Return the [x, y] coordinate for the center point of the cell that contains the specified text.  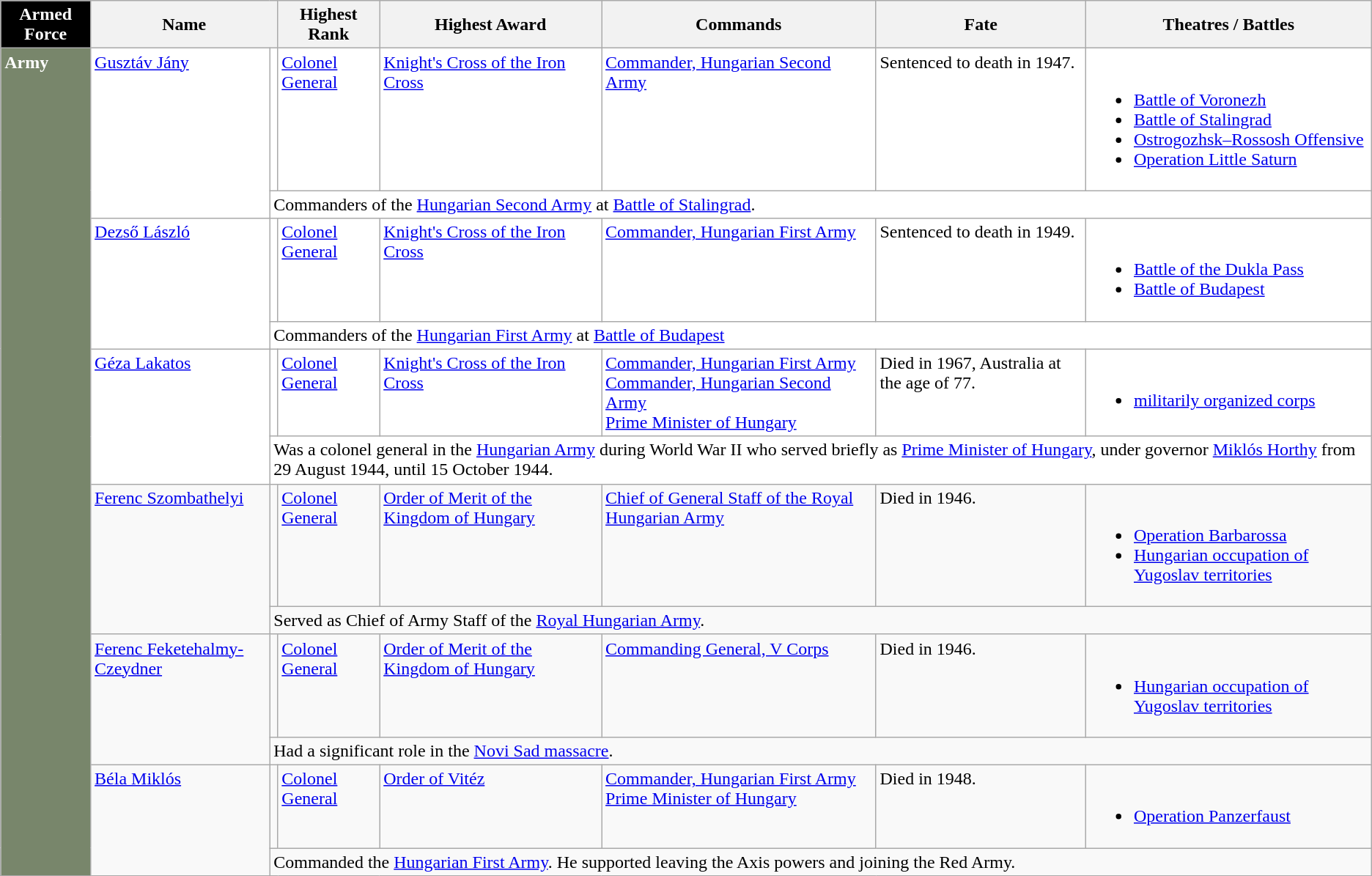
Commanded the Hungarian First Army. He supported leaving the Axis powers and joining the Red Army. [821, 861]
Commander, Hungarian First ArmyPrime Minister of Hungary [739, 806]
Operation Panzerfaust [1228, 806]
Gusztáv Jány [180, 133]
Hungarian occupation of Yugoslav territories [1228, 685]
Battle of VoronezhBattle of StalingradOstrogozhsk–Rossosh OffensiveOperation Little Saturn [1228, 119]
Served as Chief of Army Staff of the Royal Hungarian Army. [821, 620]
Highest Rank [328, 25]
Sentenced to death in 1947. [981, 119]
Chief of General Staff of the Royal Hungarian Army [739, 545]
Order of Vitéz [491, 806]
Name [185, 25]
Died in 1948. [981, 806]
Commanding General, V Corps [739, 685]
Sentenced to death in 1949. [981, 270]
Highest Award [491, 25]
Ferenc Szombathelyi [180, 559]
Army [45, 462]
militarily organized corps [1228, 393]
Commands [739, 25]
Armed Force [45, 25]
Commander, Hungarian First ArmyCommander, Hungarian Second ArmyPrime Minister of Hungary [739, 393]
Ferenc Feketehalmy-Czeydner [180, 699]
Béla Miklós [180, 820]
Died in 1967, Australia at the age of 77. [981, 393]
Géza Lakatos [180, 416]
Theatres / Battles [1228, 25]
Dezső László [180, 284]
Fate [981, 25]
Commander, Hungarian First Army [739, 270]
Battle of the Dukla PassBattle of Budapest [1228, 270]
Operation BarbarossaHungarian occupation of Yugoslav territories [1228, 545]
Commanders of the Hungarian Second Army at Battle of Stalingrad. [821, 205]
Commanders of the Hungarian First Army at Battle of Budapest [821, 335]
Had a significant role in the Novi Sad massacre. [821, 751]
Commander, Hungarian Second Army [739, 119]
